Locate the cell with the specified text and output its (X, Y) center coordinate. 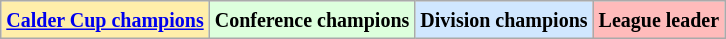
Calder Cup champions (105, 20)
Conference champions (312, 20)
Division champions (504, 20)
League leader (659, 20)
